Locate the cell with the specified text and output its [x, y] center coordinate. 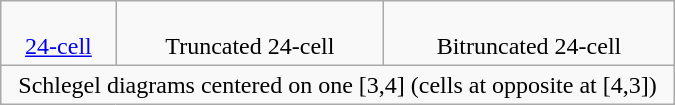
24-cell [58, 34]
Bitruncated 24-cell [530, 34]
Schlegel diagrams centered on one [3,4] (cells at opposite at [4,3]) [338, 85]
Truncated 24-cell [250, 34]
